Capture the cell that displays the provided text and extract its [X, Y] central coordinate. 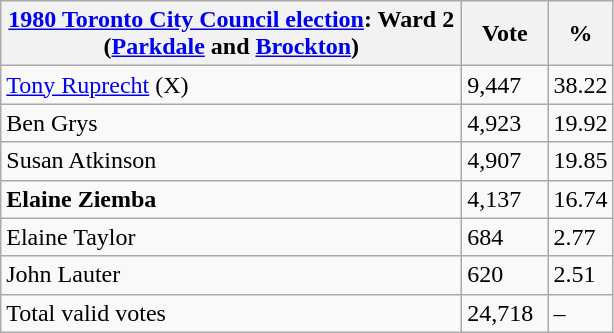
38.22 [580, 85]
John Lauter [232, 275]
24,718 [505, 313]
2.51 [580, 275]
4,137 [505, 199]
Total valid votes [232, 313]
9,447 [505, 85]
Tony Ruprecht (X) [232, 85]
19.85 [580, 161]
19.92 [580, 123]
Elaine Ziemba [232, 199]
Elaine Taylor [232, 237]
4,907 [505, 161]
– [580, 313]
Susan Atkinson [232, 161]
2.77 [580, 237]
% [580, 34]
684 [505, 237]
Vote [505, 34]
620 [505, 275]
4,923 [505, 123]
Ben Grys [232, 123]
16.74 [580, 199]
1980 Toronto City Council election: Ward 2 (Parkdale and Brockton) [232, 34]
